Determine the [x, y] coordinate at the center of the cell enclosing the given text.  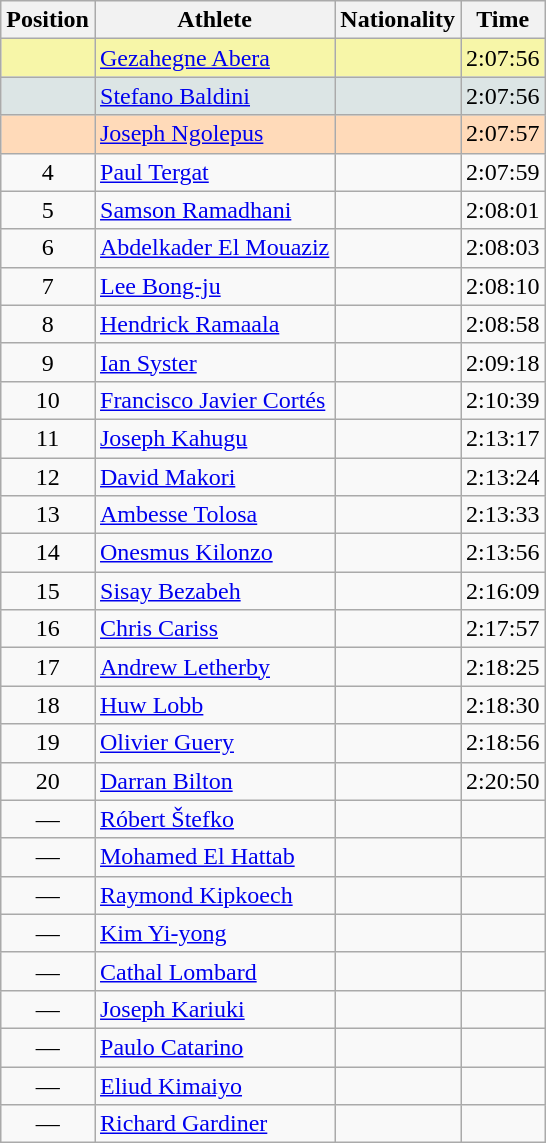
David Makori [214, 477]
Richard Gardiner [214, 1124]
Olivier Guery [214, 743]
2:17:57 [503, 629]
Róbert Štefko [214, 819]
11 [48, 438]
19 [48, 743]
10 [48, 400]
2:18:56 [503, 743]
8 [48, 324]
2:08:58 [503, 324]
17 [48, 667]
2:13:17 [503, 438]
12 [48, 477]
2:13:56 [503, 553]
Ian Syster [214, 362]
Gezahegne Abera [214, 58]
Lee Bong-ju [214, 286]
2:13:33 [503, 515]
Chris Cariss [214, 629]
20 [48, 781]
2:13:24 [503, 477]
2:16:09 [503, 591]
Paulo Catarino [214, 1047]
Eliud Kimaiyo [214, 1085]
Joseph Ngolepus [214, 134]
Joseph Kahugu [214, 438]
Kim Yi-yong [214, 933]
2:08:03 [503, 248]
Paul Tergat [214, 172]
2:18:30 [503, 705]
Samson Ramadhani [214, 210]
Ambesse Tolosa [214, 515]
Time [503, 20]
7 [48, 286]
Darran Bilton [214, 781]
Stefano Baldini [214, 96]
Onesmus Kilonzo [214, 553]
Position [48, 20]
Joseph Kariuki [214, 1009]
2:20:50 [503, 781]
Andrew Letherby [214, 667]
2:18:25 [503, 667]
4 [48, 172]
2:07:57 [503, 134]
14 [48, 553]
Mohamed El Hattab [214, 857]
18 [48, 705]
5 [48, 210]
13 [48, 515]
Huw Lobb [214, 705]
2:10:39 [503, 400]
2:08:01 [503, 210]
2:07:59 [503, 172]
Athlete [214, 20]
Francisco Javier Cortés [214, 400]
6 [48, 248]
Sisay Bezabeh [214, 591]
Hendrick Ramaala [214, 324]
9 [48, 362]
16 [48, 629]
Abdelkader El Mouaziz [214, 248]
2:09:18 [503, 362]
15 [48, 591]
2:08:10 [503, 286]
Cathal Lombard [214, 971]
Nationality [398, 20]
Raymond Kipkoech [214, 895]
